Return the [x, y] coordinate for the center point of the cell that contains the specified text.  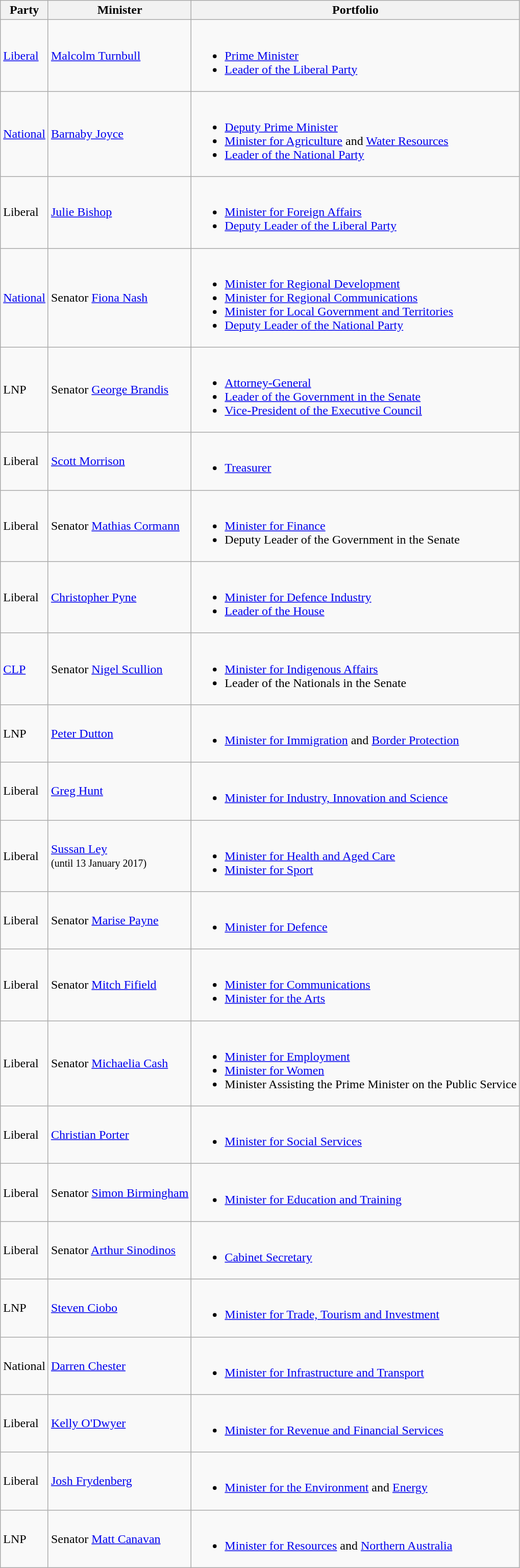
Minister for Infrastructure and Transport [355, 1366]
Minister for Social Services [355, 1135]
Senator Matt Canavan [119, 1538]
Cabinet Secretary [355, 1251]
Senator Marise Payne [119, 921]
Minister for Defence [355, 921]
Minister for Trade, Tourism and Investment [355, 1308]
Minister for Health and Aged CareMinister for Sport [355, 855]
Party [24, 10]
Senator Mitch Fifield [119, 985]
Malcolm Turnbull [119, 56]
Julie Bishop [119, 212]
Senator Nigel Scullion [119, 669]
Sussan Ley (until 13 January 2017) [119, 855]
Minister for the Environment and Energy [355, 1481]
Senator Arthur Sinodinos [119, 1251]
Portfolio [355, 10]
Minister for EmploymentMinister for WomenMinister Assisting the Prime Minister on the Public Service [355, 1064]
Minister for Indigenous AffairsLeader of the Nationals in the Senate [355, 669]
Senator Michaelia Cash [119, 1064]
Greg Hunt [119, 791]
Kelly O'Dwyer [119, 1423]
Minister for Foreign AffairsDeputy Leader of the Liberal Party [355, 212]
Steven Ciobo [119, 1308]
Minister for Immigration and Border Protection [355, 733]
Christian Porter [119, 1135]
CLP [24, 669]
Minister for FinanceDeputy Leader of the Government in the Senate [355, 526]
Minister [119, 10]
Josh Frydenberg [119, 1481]
Minister for Industry, Innovation and Science [355, 791]
Attorney-GeneralLeader of the Government in the SenateVice-President of the Executive Council [355, 390]
Darren Chester [119, 1366]
Peter Dutton [119, 733]
Barnaby Joyce [119, 134]
Minister for Revenue and Financial Services [355, 1423]
Minister for Regional DevelopmentMinister for Regional CommunicationsMinister for Local Government and TerritoriesDeputy Leader of the National Party [355, 298]
Christopher Pyne [119, 597]
Senator George Brandis [119, 390]
Treasurer [355, 461]
Senator Simon Birmingham [119, 1192]
Minister for CommunicationsMinister for the Arts [355, 985]
Scott Morrison [119, 461]
Deputy Prime MinisterMinister for Agriculture and Water ResourcesLeader of the National Party [355, 134]
Senator Fiona Nash [119, 298]
Prime MinisterLeader of the Liberal Party [355, 56]
Senator Mathias Cormann [119, 526]
Minister for Resources and Northern Australia [355, 1538]
Minister for Defence IndustryLeader of the House [355, 597]
Minister for Education and Training [355, 1192]
